Locate the cell with the specified text and output its [X, Y] center coordinate. 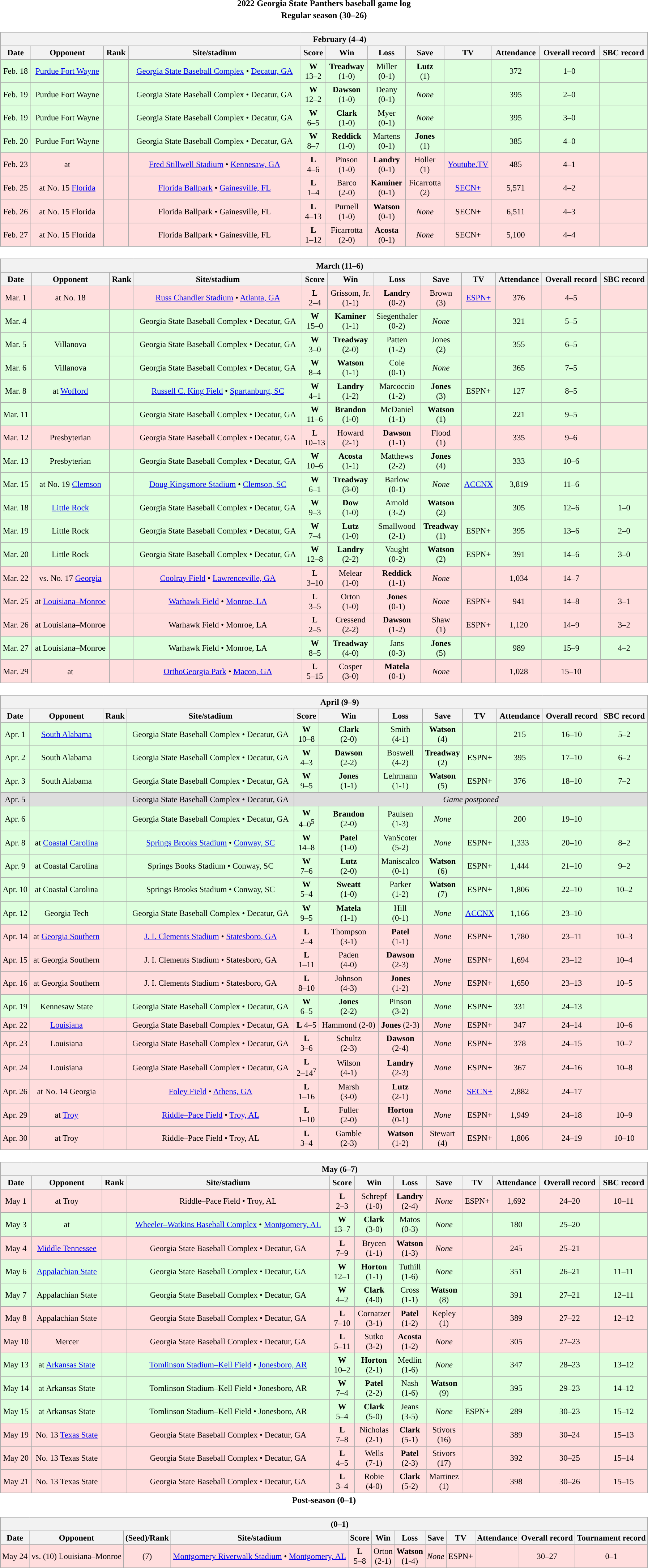
Watson(1-2) [400, 1139]
Patel(1-0) [349, 843]
Coolray Field • Lawrenceville, GA [218, 578]
24–15 [572, 1043]
Dawson(1-0) [346, 95]
L2–147 [306, 1067]
Matos(0-3) [410, 1225]
Cressend(2-2) [350, 625]
Watson(9) [444, 1388]
VanScoter(5-2) [400, 843]
Lutz(1-0) [350, 531]
392 [516, 1458]
1,650 [520, 983]
398 [516, 1481]
Lutz(2-0) [349, 866]
9–2 [624, 866]
W6–1 [315, 484]
Apr. 24 [15, 1067]
Barco(2-0) [346, 188]
Horton(0-1) [400, 1115]
10–3 [624, 936]
221 [519, 414]
Patel(1-1) [400, 936]
Jones (2-3) [400, 1025]
Mar. 18 [16, 507]
W14–8 [306, 843]
1,444 [520, 866]
331 [520, 1006]
10–7 [624, 1043]
Apr. 23 [15, 1043]
L1–12 [313, 235]
Clark(4-0) [374, 1295]
Stivors(16) [444, 1435]
Foley Field • Athens, GA [210, 1092]
7–5 [571, 368]
5–5 [571, 321]
17–10 [572, 758]
24–18 [572, 1115]
W11–6 [315, 414]
W4–1 [315, 391]
L1–16 [306, 1092]
4–4 [569, 235]
Kennesaw State [67, 1006]
Watson(4) [443, 734]
Flood(1) [441, 437]
(0–1) [324, 1524]
Watson(1-4) [410, 1556]
Apr. 29 [15, 1115]
W3–0 [315, 344]
25–20 [570, 1225]
Fuller(2-0) [349, 1115]
20–10 [572, 843]
May 3 [16, 1225]
L5–8 [360, 1556]
15–9 [571, 648]
Apr. 26 [15, 1092]
1,120 [519, 625]
at No. 19 Clemson [70, 484]
Mar. 12 [16, 437]
Matela(1-1) [349, 913]
May 21 [16, 1481]
1,034 [519, 578]
May 10 [16, 1341]
Landry(2-2) [350, 554]
24–19 [572, 1139]
Horton(2-1) [374, 1365]
Martens(0-1) [386, 141]
Mar. 4 [16, 321]
30–27 [547, 1556]
Ficarrotta(2) [425, 188]
Stewart(4) [443, 1139]
Siegenthaler(0-2) [397, 321]
Dawson(2-2) [349, 758]
May 15 [16, 1411]
Cross(1-1) [410, 1295]
8–2 [624, 843]
Dawson(1-1) [397, 437]
W10–6 [315, 461]
Jones(3) [441, 391]
15–13 [624, 1435]
9–6 [571, 437]
10–9 [624, 1115]
10–10 [624, 1139]
Sutko(3-2) [374, 1341]
1,949 [520, 1115]
333 [519, 461]
Apr. 22 [15, 1025]
Apr. 30 [15, 1139]
Hill(0-1) [400, 913]
May 6 [16, 1272]
Jones(2-2) [349, 1006]
W10–2 [342, 1365]
Lutz(1) [425, 71]
180 [516, 1225]
L2–5 [315, 625]
Apr. 6 [15, 818]
11–6 [571, 484]
Mar. 15 [16, 484]
8–5 [571, 391]
Mar. 26 [16, 625]
April (9–9) [324, 702]
Pinson(3-2) [400, 1006]
L7–9 [342, 1248]
23–12 [572, 959]
13–6 [571, 531]
Treadway(4-0) [350, 648]
Kaminer(0-1) [386, 188]
Martinez(1) [444, 1481]
Apr. 5 [15, 799]
Clark(5-2) [410, 1481]
14–12 [624, 1388]
30–26 [570, 1481]
Apr. 1 [15, 734]
Landry(0-1) [386, 165]
W10–8 [306, 734]
Ficarrotta(2-0) [346, 235]
Deany(0-1) [386, 95]
May 1 [16, 1201]
1,780 [520, 936]
Paden(4-0) [349, 959]
May 20 [16, 1458]
12–12 [624, 1318]
Schultz(2-3) [349, 1043]
1,333 [520, 843]
24–20 [570, 1201]
Patel(1-2) [410, 1318]
Jones(1-1) [349, 781]
W15–0 [315, 321]
367 [520, 1067]
Apr. 14 [15, 936]
Watson(7) [443, 889]
L2–3 [342, 1201]
Treadway(1) [441, 531]
Jones(5) [441, 648]
Fred Stillwell Stadium • Kennesaw, GA [215, 165]
378 [520, 1043]
5,100 [516, 235]
L5–15 [315, 671]
May 13 [16, 1365]
24–13 [572, 1006]
L4–5 [342, 1458]
Apr. 8 [15, 843]
L5–11 [342, 1341]
30–24 [570, 1435]
Feb. 27 [16, 235]
Game postponed [471, 799]
Treadway(1-0) [346, 71]
L4–6 [313, 165]
Acosta(1-1) [350, 461]
Georgia Tech [67, 913]
McDaniel(1-1) [397, 414]
vs. No. 17 Georgia [70, 578]
Orton(1-0) [350, 601]
15–14 [624, 1458]
3–2 [624, 625]
Jones(4) [441, 461]
Watson(5) [443, 781]
Purnell(1-0) [346, 211]
L1–11 [306, 959]
15–12 [624, 1411]
Russ Chandler Stadium • Atlanta, GA [218, 298]
Brown(3) [441, 298]
Wells(7-1) [374, 1458]
May 14 [16, 1388]
L3–6 [306, 1043]
Melear(1-0) [350, 578]
L1–10 [306, 1115]
Clark(5-0) [374, 1411]
Lehrmann(1-1) [400, 781]
Myer(0-1) [386, 118]
Mar. 20 [16, 554]
(7) [147, 1556]
Patel(2-2) [374, 1388]
Dawson(2-4) [400, 1043]
W12–1 [342, 1272]
Brandon(2-0) [349, 818]
30–25 [570, 1458]
27–21 [570, 1295]
15–10 [571, 671]
24–16 [572, 1067]
13–12 [624, 1365]
Schrepf(1-0) [374, 1201]
5–2 [624, 734]
Miller(0-1) [386, 71]
385 [516, 141]
355 [519, 344]
May (6–7) [324, 1169]
Middle Tennessee [67, 1248]
Pinson(1-0) [346, 165]
Mar. 22 [16, 578]
L10–13 [315, 437]
Smallwood(2-1) [397, 531]
1,166 [520, 913]
127 [519, 391]
Mar. 27 [16, 648]
25–21 [570, 1248]
Robie(4-0) [374, 1481]
Orton(2-1) [383, 1556]
at Wofford [70, 391]
Sweatt(1-0) [349, 889]
Landry(1-2) [350, 391]
Marcoccio(1-2) [397, 391]
Mar. 13 [16, 461]
Howard(2-1) [350, 437]
22–10 [572, 889]
Mercer [67, 1341]
Cosper(3-0) [350, 671]
Matthews(2-2) [397, 461]
L3–10 [315, 578]
Reddick(1-1) [397, 578]
Hammond (2-0) [349, 1025]
L1–4 [313, 188]
Feb. 23 [16, 165]
OrthoGeorgia Park • Macon, GA [218, 671]
3,819 [519, 484]
12–11 [624, 1295]
May 4 [16, 1248]
Cornatzer(3-1) [374, 1318]
W8–5 [315, 648]
Mar. 6 [16, 368]
May 7 [16, 1295]
W4–2 [342, 1295]
Apr. 15 [15, 959]
5,571 [516, 188]
Patten(1-2) [397, 344]
Vaught(0-2) [397, 554]
Clark(3-0) [374, 1225]
L3–5 [315, 601]
27–23 [570, 1341]
Treadway(3-0) [350, 484]
10–5 [624, 983]
23–13 [572, 983]
10–8 [624, 1067]
L7–10 [342, 1318]
Cole(0-1) [397, 368]
4–0 [569, 141]
Reddick(1-0) [346, 141]
May 19 [16, 1435]
Watson(1) [441, 414]
Apr. 10 [15, 889]
Russell C. King Field • Spartanburg, SC [218, 391]
Feb. 18 [16, 71]
Clark(5-1) [410, 1435]
Nash(1-6) [410, 1388]
3–1 [624, 601]
Matela(0-1) [397, 671]
L8–10 [306, 983]
245 [516, 1248]
Feb. 26 [16, 211]
Mar. 19 [16, 531]
4–5 [571, 298]
19–10 [572, 818]
Acosta(0-1) [386, 235]
15–15 [624, 1481]
Apr. 12 [15, 913]
1,028 [519, 671]
Kaminer(1-1) [350, 321]
Lutz(2-1) [400, 1092]
Apr. 2 [15, 758]
Wilson(4-1) [349, 1067]
at No. 14 Georgia [67, 1092]
29–23 [570, 1388]
Jones(0-1) [397, 601]
vs. (10) Louisiana–Monroe [77, 1556]
Jans(0-3) [397, 648]
Maniscalco(0-1) [400, 866]
Tournament record [611, 1538]
(Seed)/Rank [147, 1538]
Horton(1-1) [374, 1272]
Marsh(3-0) [349, 1092]
Watson(1-3) [410, 1248]
7–2 [624, 781]
Smith(4-1) [400, 734]
26–21 [570, 1272]
321 [519, 321]
W13–2 [313, 71]
10–2 [624, 889]
200 [520, 818]
Thompson(3-1) [349, 936]
6–2 [624, 758]
Doug Kingsmore Stadium • Clemson, SC [218, 484]
Watson(6) [443, 866]
Brandon(1-0) [350, 414]
215 [520, 734]
21–10 [572, 866]
May 8 [16, 1318]
Springs Books Stadium • Conway, SC [210, 866]
W12–8 [315, 554]
Apr. 19 [15, 1006]
Gamble(2-3) [349, 1139]
24–17 [572, 1092]
Patel(2-3) [410, 1458]
Clark(2-0) [349, 734]
0–1 [611, 1556]
Dow(1-0) [350, 507]
27–22 [570, 1318]
Parker(1-2) [400, 889]
Jones(2) [441, 344]
14–7 [571, 578]
Montgomery Riverwalk Stadium • Montgomery, AL [259, 1556]
Tuthill(1-6) [410, 1272]
Brycen(1-1) [374, 1248]
Landry(2-4) [410, 1201]
W7–6 [306, 866]
18–10 [572, 781]
Dawson(2-3) [400, 959]
14–9 [571, 625]
February (4–4) [324, 39]
4–1 [569, 165]
1,694 [520, 959]
1,692 [516, 1201]
Kepley(1) [444, 1318]
10–4 [624, 959]
Watson(1-1) [350, 368]
14–6 [571, 554]
Paulsen(1-3) [400, 818]
Treadway(2-0) [350, 344]
W12–2 [313, 95]
Medlin(1-6) [410, 1365]
May 24 [15, 1556]
Mar. 1 [16, 298]
Stivors(17) [444, 1458]
30–23 [570, 1411]
Johnson(4-3) [349, 983]
24–14 [572, 1025]
9–5 [571, 414]
Jones(1) [425, 141]
2,882 [520, 1092]
335 [519, 437]
Landry(0-2) [397, 298]
Holler(1) [425, 165]
Youtube.TV [468, 165]
Mar. 29 [16, 671]
11–11 [624, 1272]
23–10 [572, 913]
941 [519, 601]
W8–7 [313, 141]
Shaw(1) [441, 625]
Watson(8) [444, 1295]
14–8 [571, 601]
Nicholas(2-1) [374, 1435]
Apr. 16 [15, 983]
Dawson(1-2) [397, 625]
10–11 [624, 1201]
Mar. 5 [16, 344]
Treadway(2) [443, 758]
W13–7 [342, 1225]
Mar. 11 [16, 414]
6,511 [516, 211]
989 [519, 648]
12–6 [571, 507]
372 [516, 71]
Arnold(3-2) [397, 507]
W4–3 [306, 758]
6–5 [571, 344]
365 [519, 368]
Watson(0-1) [386, 211]
Jones(1-2) [400, 983]
L 4–5 [306, 1025]
Mar. 25 [16, 601]
16–10 [572, 734]
Boswell(4-2) [400, 758]
Grissom, Jr.(1-1) [350, 298]
Landry(2-3) [400, 1067]
L7–8 [342, 1435]
Mar. 8 [16, 391]
289 [516, 1411]
Acosta(1-2) [410, 1341]
W4–05 [306, 818]
Apr. 3 [15, 781]
Feb. 25 [16, 188]
W8–4 [315, 368]
March (11–6) [324, 266]
4–3 [569, 211]
at No. 18 [70, 298]
485 [516, 165]
W9–3 [315, 507]
Feb. 20 [16, 141]
351 [516, 1272]
Barlow(0-1) [397, 484]
L4–13 [313, 211]
Clark(1-0) [346, 118]
23–11 [572, 936]
Apr. 9 [15, 866]
28–23 [570, 1365]
Jeans(3-5) [410, 1411]
Wheeler–Watkins Baseball Complex • Montgomery, AL [228, 1225]
